Provide the [X, Y] coordinate of the cell's center where the given text is located.  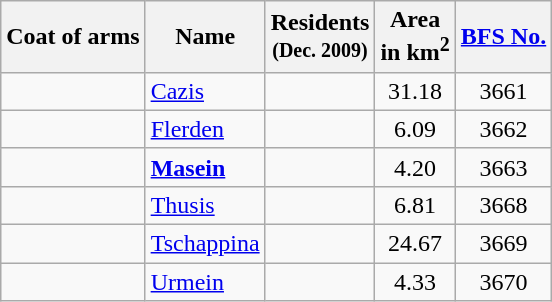
3669 [503, 244]
Tschappina [205, 244]
Masein [205, 167]
24.67 [415, 244]
Thusis [205, 205]
6.81 [415, 205]
31.18 [415, 91]
4.33 [415, 282]
Name [205, 37]
Area in km2 [415, 37]
Flerden [205, 129]
6.09 [415, 129]
3668 [503, 205]
Coat of arms [73, 37]
3670 [503, 282]
Cazis [205, 91]
3661 [503, 91]
4.20 [415, 167]
Residents(Dec. 2009) [320, 37]
BFS No. [503, 37]
Urmein [205, 282]
3663 [503, 167]
3662 [503, 129]
